From the cell containing the given text, extract its center point as [x, y] coordinate. 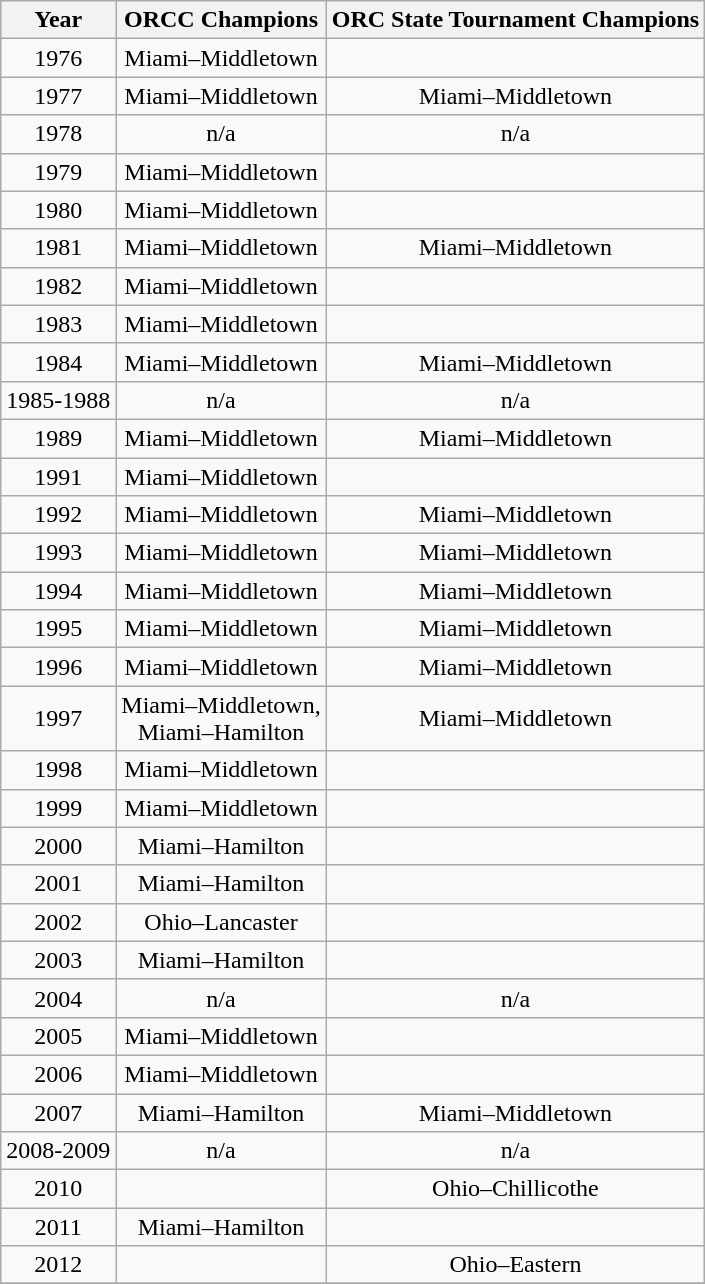
1981 [58, 248]
2008-2009 [58, 1151]
2012 [58, 1265]
2002 [58, 922]
Miami–Middletown,Miami–Hamilton [221, 718]
Year [58, 20]
2007 [58, 1113]
ORCC Champions [221, 20]
1982 [58, 286]
1984 [58, 362]
1989 [58, 438]
1991 [58, 477]
1993 [58, 553]
1992 [58, 515]
2001 [58, 884]
1978 [58, 134]
1996 [58, 667]
1995 [58, 629]
1997 [58, 718]
2004 [58, 998]
2010 [58, 1189]
ORC State Tournament Champions [515, 20]
1999 [58, 808]
2003 [58, 960]
2005 [58, 1036]
Ohio–Eastern [515, 1265]
1985-1988 [58, 400]
1977 [58, 96]
1976 [58, 58]
1980 [58, 210]
1979 [58, 172]
1998 [58, 770]
2000 [58, 846]
2006 [58, 1074]
Ohio–Lancaster [221, 922]
2011 [58, 1227]
1994 [58, 591]
Ohio–Chillicothe [515, 1189]
1983 [58, 324]
